Find where the given text appears and provide that cell's center as (x, y) coordinate. 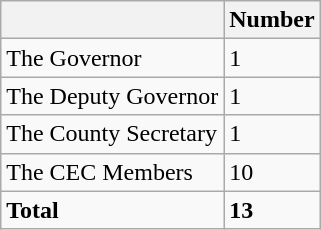
The Governor (112, 58)
The County Secretary (112, 134)
The Deputy Governor (112, 96)
The CEC Members (112, 172)
13 (272, 210)
Total (112, 210)
10 (272, 172)
Number (272, 20)
